Output the (X, Y) coordinate of the center of the cell containing the given text.  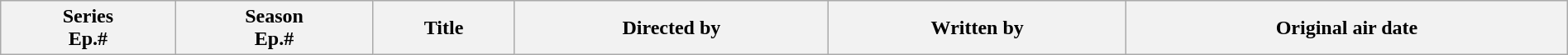
Original air date (1347, 28)
Directed by (672, 28)
Title (443, 28)
SeasonEp.# (275, 28)
SeriesEp.# (88, 28)
Written by (978, 28)
